For the text-containing cell, return its midpoint in [x, y] coordinate format. 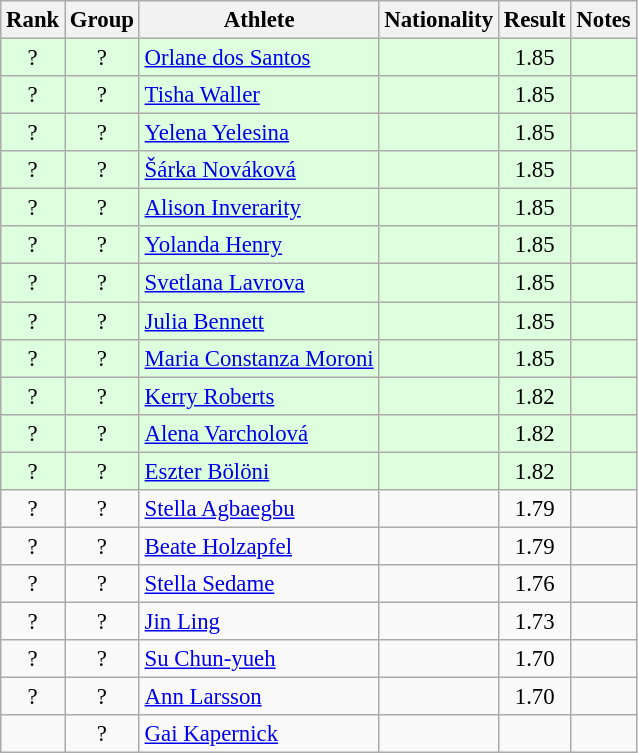
Orlane dos Santos [259, 58]
1.76 [534, 584]
Eszter Bölöni [259, 471]
Yolanda Henry [259, 245]
Beate Holzapfel [259, 546]
Stella Agbaegbu [259, 509]
Notes [604, 20]
Su Chun-yueh [259, 659]
Maria Constanza Moroni [259, 358]
Yelena Yelesina [259, 133]
Svetlana Lavrova [259, 283]
Kerry Roberts [259, 396]
Gai Kapernick [259, 734]
Nationality [438, 20]
Julia Bennett [259, 321]
Alena Varcholová [259, 433]
Ann Larsson [259, 697]
Rank [33, 20]
Alison Inverarity [259, 208]
Stella Sedame [259, 584]
Jin Ling [259, 621]
Šárka Nováková [259, 170]
Tisha Waller [259, 95]
Result [534, 20]
Group [102, 20]
Athlete [259, 20]
1.73 [534, 621]
